Extract the [X, Y] coordinate from the center of the cell holding the provided text.  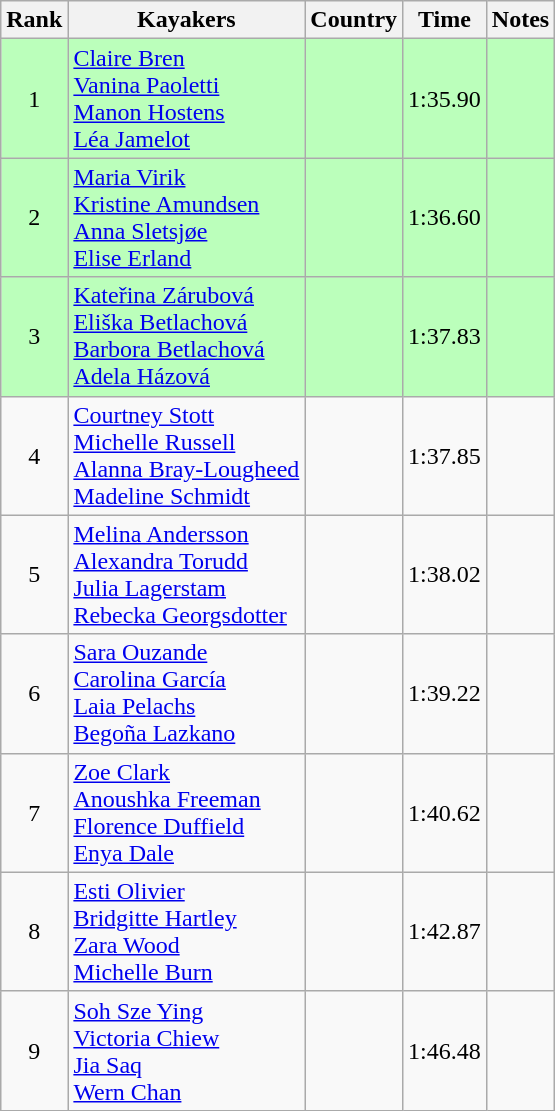
Kayakers [186, 20]
Notes [520, 20]
1:37.83 [445, 336]
1 [34, 98]
1:40.62 [445, 812]
1:42.87 [445, 932]
Sara OuzandeCarolina GarcíaLaia PelachsBegoña Lazkano [186, 694]
4 [34, 456]
9 [34, 1050]
1:36.60 [445, 218]
Time [445, 20]
Courtney StottMichelle RussellAlanna Bray-LougheedMadeline Schmidt [186, 456]
Soh Sze YingVictoria ChiewJia SaqWern Chan [186, 1050]
Esti OlivierBridgitte HartleyZara WoodMichelle Burn [186, 932]
Country [354, 20]
Zoe ClarkAnoushka FreemanFlorence DuffieldEnya Dale [186, 812]
8 [34, 932]
1:38.02 [445, 574]
3 [34, 336]
2 [34, 218]
Rank [34, 20]
1:46.48 [445, 1050]
1:39.22 [445, 694]
6 [34, 694]
1:35.90 [445, 98]
Claire BrenVanina PaolettiManon HostensLéa Jamelot [186, 98]
Melina AnderssonAlexandra ToruddJulia LagerstamRebecka Georgsdotter [186, 574]
7 [34, 812]
5 [34, 574]
1:37.85 [445, 456]
Maria VirikKristine AmundsenAnna SletsjøeElise Erland [186, 218]
Kateřina ZárubováEliška BetlachováBarbora BetlachováAdela Házová [186, 336]
